Return the (x, y) coordinate for the center point of the cell that contains the specified text.  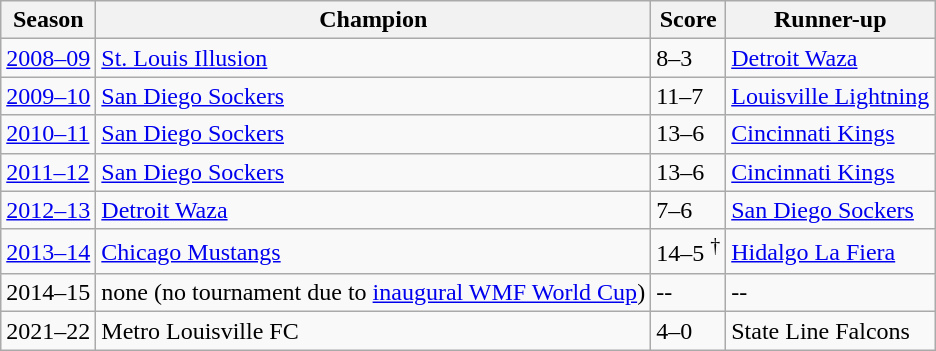
2010–11 (48, 134)
4–0 (688, 331)
2009–10 (48, 96)
2008–09 (48, 58)
2012–13 (48, 210)
none (no tournament due to inaugural WMF World Cup) (374, 293)
Champion (374, 20)
2011–12 (48, 172)
Score (688, 20)
Chicago Mustangs (374, 252)
St. Louis Illusion (374, 58)
Louisville Lightning (830, 96)
Season (48, 20)
Metro Louisville FC (374, 331)
11–7 (688, 96)
Hidalgo La Fiera (830, 252)
Runner-up (830, 20)
2013–14 (48, 252)
State Line Falcons (830, 331)
8–3 (688, 58)
2014–15 (48, 293)
7–6 (688, 210)
2021–22 (48, 331)
14–5 † (688, 252)
